Locate the cell with the specified text and output its (x, y) center coordinate. 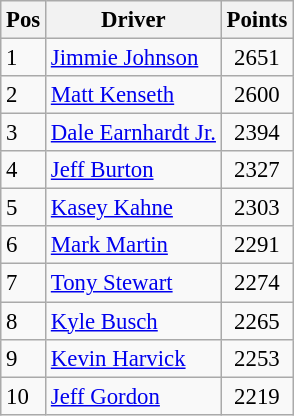
8 (24, 321)
9 (24, 358)
2274 (256, 283)
1 (24, 58)
Points (256, 20)
Jeff Gordon (134, 396)
2651 (256, 58)
2265 (256, 321)
Matt Kenseth (134, 95)
4 (24, 170)
Driver (134, 20)
2327 (256, 170)
Kyle Busch (134, 321)
7 (24, 283)
2394 (256, 133)
3 (24, 133)
5 (24, 208)
6 (24, 245)
2 (24, 95)
Dale Earnhardt Jr. (134, 133)
Mark Martin (134, 245)
10 (24, 396)
2600 (256, 95)
2291 (256, 245)
2219 (256, 396)
Pos (24, 20)
Kasey Kahne (134, 208)
Jimmie Johnson (134, 58)
2253 (256, 358)
Tony Stewart (134, 283)
Jeff Burton (134, 170)
Kevin Harvick (134, 358)
2303 (256, 208)
